Scan for the cell matching the given text and deliver its [x, y] coordinate at center. 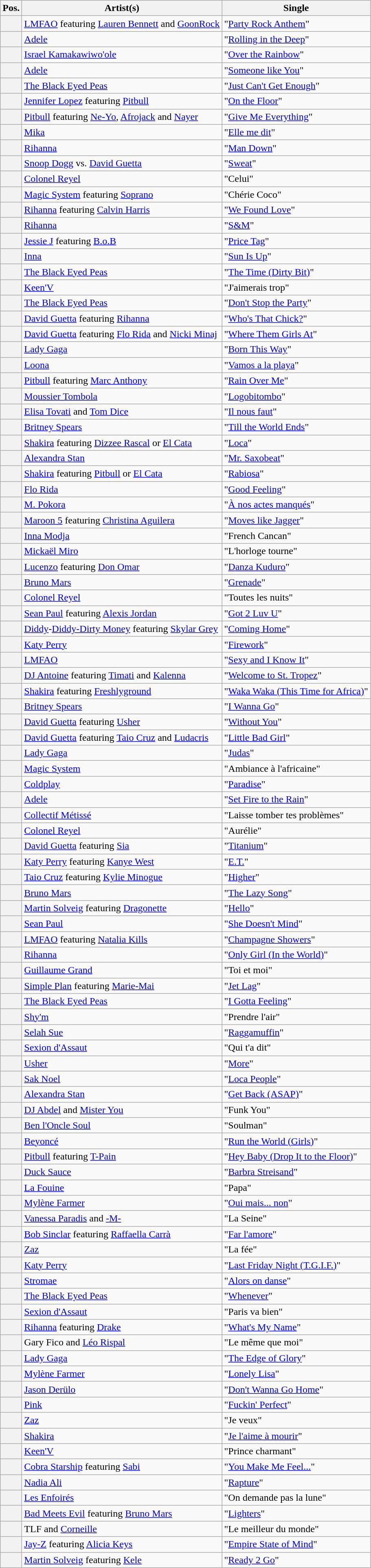
"Far l'amore" [296, 1234]
Duck Sauce [122, 1172]
Moussier Tombola [122, 396]
Magic System [122, 769]
Gary Fico and Léo Rispal [122, 1343]
La Fouine [122, 1188]
"Logobitombo" [296, 396]
TLF and Corneille [122, 1529]
Magic System featuring Soprano [122, 194]
Sean Paul featuring Alexis Jordan [122, 613]
Les Enfoirés [122, 1498]
Jason Derülo [122, 1389]
LMFAO featuring Natalia Kills [122, 939]
"À nos actes manqués" [296, 505]
Guillaume Grand [122, 970]
M. Pokora [122, 505]
"Firework" [296, 644]
"Rapture" [296, 1482]
"Got 2 Luv U" [296, 613]
"Price Tag" [296, 241]
"Barbra Streisand" [296, 1172]
Sak Noel [122, 1079]
"Sweat" [296, 163]
"Vamos a la playa" [296, 365]
Martin Solveig featuring Dragonette [122, 908]
"Just Can't Get Enough" [296, 86]
"Je l'aime à mourir" [296, 1435]
"Without You" [296, 722]
Bad Meets Evil featuring Bruno Mars [122, 1513]
"Alors on danse" [296, 1281]
Bob Sinclar featuring Raffaella Carrà [122, 1234]
"Paris va bien" [296, 1312]
"Raggamuffin" [296, 1032]
"On demande pas la lune" [296, 1498]
Shakira featuring Freshlyground [122, 691]
"Rabiosa" [296, 474]
Jessie J featuring B.o.B [122, 241]
Elisa Tovati and Tom Dice [122, 411]
"Someone like You" [296, 70]
"More" [296, 1063]
"Grenade" [296, 582]
"The Time (Dirty Bit)" [296, 272]
"Born This Way" [296, 349]
Rihanna featuring Calvin Harris [122, 210]
David Guetta featuring Flo Rida and Nicki Minaj [122, 334]
Cobra Starship featuring Sabi [122, 1467]
Jay-Z featuring Alicia Keys [122, 1544]
"Soulman" [296, 1125]
Maroon 5 featuring Christina Aguilera [122, 520]
Rihanna featuring Drake [122, 1327]
"Il nous faut" [296, 411]
"Rolling in the Deep" [296, 39]
LMFAO [122, 660]
"Prendre l'air" [296, 1017]
Simple Plan featuring Marie-Mai [122, 986]
"Don't Stop the Party" [296, 303]
Loona [122, 365]
Snoop Dogg vs. David Guetta [122, 163]
"L'horloge tourne" [296, 551]
"Where Them Girls At" [296, 334]
Stromae [122, 1281]
Pitbull featuring Ne-Yo, Afrojack and Nayer [122, 117]
David Guetta featuring Taio Cruz and Ludacris [122, 738]
"Ready 2 Go" [296, 1560]
"Aurélie" [296, 830]
"Set Fire to the Rain" [296, 799]
"Le même que moi" [296, 1343]
"She Doesn't Mind" [296, 923]
Flo Rida [122, 489]
"We Found Love" [296, 210]
"Paradise" [296, 784]
"Moves like Jagger" [296, 520]
"Prince charmant" [296, 1451]
Vanessa Paradis and -M- [122, 1219]
Mickaël Miro [122, 551]
"Till the World Ends" [296, 427]
"Le meilleur du monde" [296, 1529]
"Oui mais... non" [296, 1203]
Israel Kamakawiwo'ole [122, 55]
"Qui t'a dit" [296, 1048]
"Sun Is Up" [296, 256]
"Hey Baby (Drop It to the Floor)" [296, 1156]
Single [296, 8]
"French Cancan" [296, 536]
"Little Bad Girl" [296, 738]
"Jet Lag" [296, 986]
"The Lazy Song" [296, 892]
"Je veux" [296, 1420]
"The Edge of Glory" [296, 1358]
Nadia Ali [122, 1482]
"Chérie Coco" [296, 194]
Pitbull featuring Marc Anthony [122, 380]
"Laisse tomber tes problèmes" [296, 815]
LMFAO featuring Lauren Bennett and GoonRock [122, 24]
Collectif Métissé [122, 815]
"Don't Wanna Go Home" [296, 1389]
"Higher" [296, 877]
Diddy-Diddy-Dirty Money featuring Skylar Grey [122, 629]
"Toi et moi" [296, 970]
"Coming Home" [296, 629]
Coldplay [122, 784]
"Give Me Everything" [296, 117]
"Danza Kuduro" [296, 567]
Martin Solveig featuring Kele [122, 1560]
David Guetta featuring Sia [122, 846]
Inna [122, 256]
"Judas" [296, 753]
"Papa" [296, 1188]
Lucenzo featuring Don Omar [122, 567]
Pink [122, 1405]
Shakira featuring Pitbull or El Cata [122, 474]
"J'aimerais trop" [296, 287]
Jennifer Lopez featuring Pitbull [122, 101]
"Good Feeling" [296, 489]
David Guetta featuring Usher [122, 722]
Sean Paul [122, 923]
"On the Floor" [296, 101]
"Loca" [296, 442]
"Only Girl (In the World)" [296, 955]
"Party Rock Anthem" [296, 24]
DJ Antoine featuring Timati and Kalenna [122, 675]
"Rain Over Me" [296, 380]
"Elle me dit" [296, 132]
"Waka Waka (This Time for Africa)" [296, 691]
Pitbull featuring T-Pain [122, 1156]
Katy Perry featuring Kanye West [122, 861]
"Titanium" [296, 846]
"Lonely Lisa" [296, 1374]
"Celui" [296, 179]
David Guetta featuring Rihanna [122, 318]
"Funk You" [296, 1110]
"S&M" [296, 225]
Pos. [11, 8]
"Champagne Showers" [296, 939]
Mika [122, 132]
"Toutes les nuits" [296, 598]
"Who's That Chick?" [296, 318]
"La Seine" [296, 1219]
"Last Friday Night (T.G.I.F.)" [296, 1265]
"Man Down" [296, 148]
Beyoncé [122, 1141]
"What's My Name" [296, 1327]
"You Make Me Feel..." [296, 1467]
"Run the World (Girls)" [296, 1141]
Usher [122, 1063]
"Get Back (ASAP)" [296, 1094]
"Hello" [296, 908]
Shakira [122, 1435]
"I Gotta Feeling" [296, 1001]
Shakira featuring Dizzee Rascal or El Cata [122, 442]
Selah Sue [122, 1032]
"I Wanna Go" [296, 707]
"Ambiance à l'africaine" [296, 769]
"Loca People" [296, 1079]
"Over the Rainbow" [296, 55]
Ben l'Oncle Soul [122, 1125]
"La fée" [296, 1250]
"Sexy and I Know It" [296, 660]
DJ Abdel and Mister You [122, 1110]
"Lighters" [296, 1513]
Inna Modja [122, 536]
"Empire State of Mind" [296, 1544]
"Welcome to St. Tropez" [296, 675]
Artist(s) [122, 8]
Shy'm [122, 1017]
"E.T." [296, 861]
"Whenever" [296, 1296]
Taio Cruz featuring Kylie Minogue [122, 877]
"Mr. Saxobeat" [296, 458]
"Fuckin' Perfect" [296, 1405]
